Capture the cell that displays the provided text and extract its [x, y] central coordinate. 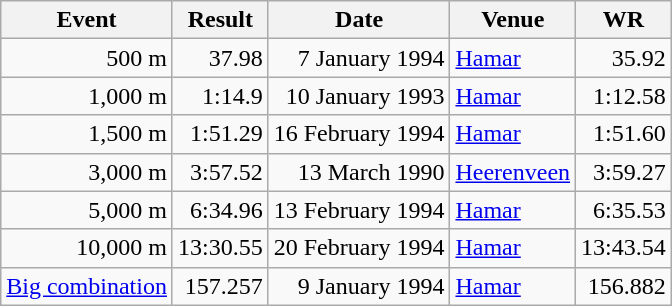
10,000 m [87, 248]
Date [359, 20]
3,000 m [87, 172]
1,000 m [87, 96]
1:51.29 [220, 134]
500 m [87, 58]
13 February 1994 [359, 210]
3:57.52 [220, 172]
16 February 1994 [359, 134]
3:59.27 [624, 172]
35.92 [624, 58]
9 January 1994 [359, 286]
7 January 1994 [359, 58]
WR [624, 20]
13:43.54 [624, 248]
1:12.58 [624, 96]
1,500 m [87, 134]
157.257 [220, 286]
20 February 1994 [359, 248]
Result [220, 20]
1:51.60 [624, 134]
Venue [513, 20]
Heerenveen [513, 172]
5,000 m [87, 210]
Event [87, 20]
6:34.96 [220, 210]
6:35.53 [624, 210]
13 March 1990 [359, 172]
13:30.55 [220, 248]
Big combination [87, 286]
156.882 [624, 286]
1:14.9 [220, 96]
37.98 [220, 58]
10 January 1993 [359, 96]
